Capture the cell that displays the provided text and extract its (X, Y) central coordinate. 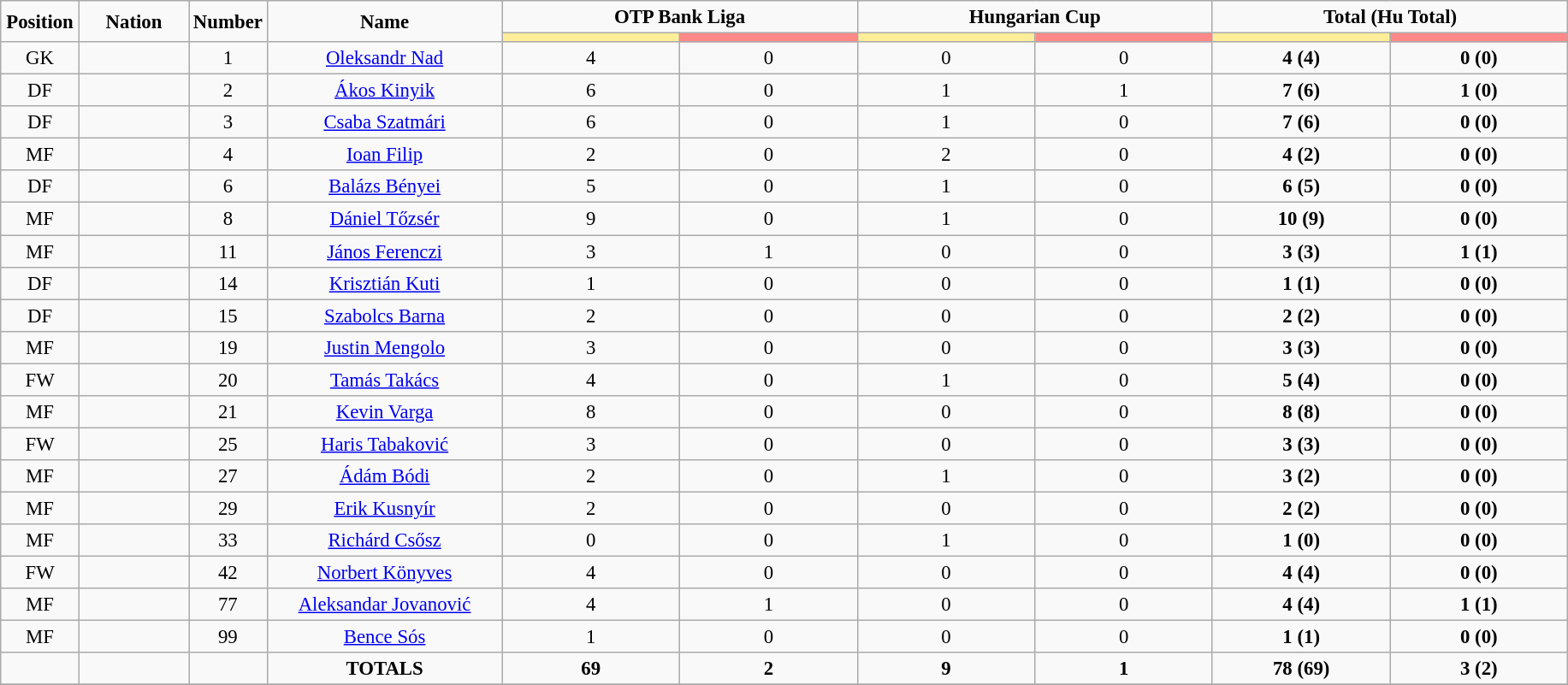
Nation (133, 21)
Ioan Filip (385, 155)
33 (228, 540)
20 (228, 380)
Dániel Tőzsér (385, 219)
Balázs Bényei (385, 187)
5 (591, 187)
Richárd Csősz (385, 540)
14 (228, 283)
Justin Mengolo (385, 347)
Number (228, 21)
25 (228, 444)
21 (228, 412)
János Ferenczi (385, 251)
Haris Tabaković (385, 444)
Position (40, 21)
19 (228, 347)
Hungarian Cup (1035, 17)
Kevin Varga (385, 412)
27 (228, 476)
10 (9) (1301, 219)
Total (Hu Total) (1389, 17)
78 (69) (1301, 669)
Ádám Bódi (385, 476)
Csaba Szatmári (385, 122)
Bence Sós (385, 637)
TOTALS (385, 669)
Tamás Takács (385, 380)
Aleksandar Jovanović (385, 605)
29 (228, 508)
4 (2) (1301, 155)
8 (8) (1301, 412)
Szabolcs Barna (385, 316)
42 (228, 573)
GK (40, 58)
Norbert Könyves (385, 573)
77 (228, 605)
OTP Bank Liga (679, 17)
Krisztián Kuti (385, 283)
6 (5) (1301, 187)
99 (228, 637)
Ákos Kinyik (385, 91)
Erik Kusnyír (385, 508)
5 (4) (1301, 380)
11 (228, 251)
Oleksandr Nad (385, 58)
15 (228, 316)
69 (591, 669)
Name (385, 21)
